From the cell containing the given text, extract its center point as [x, y] coordinate. 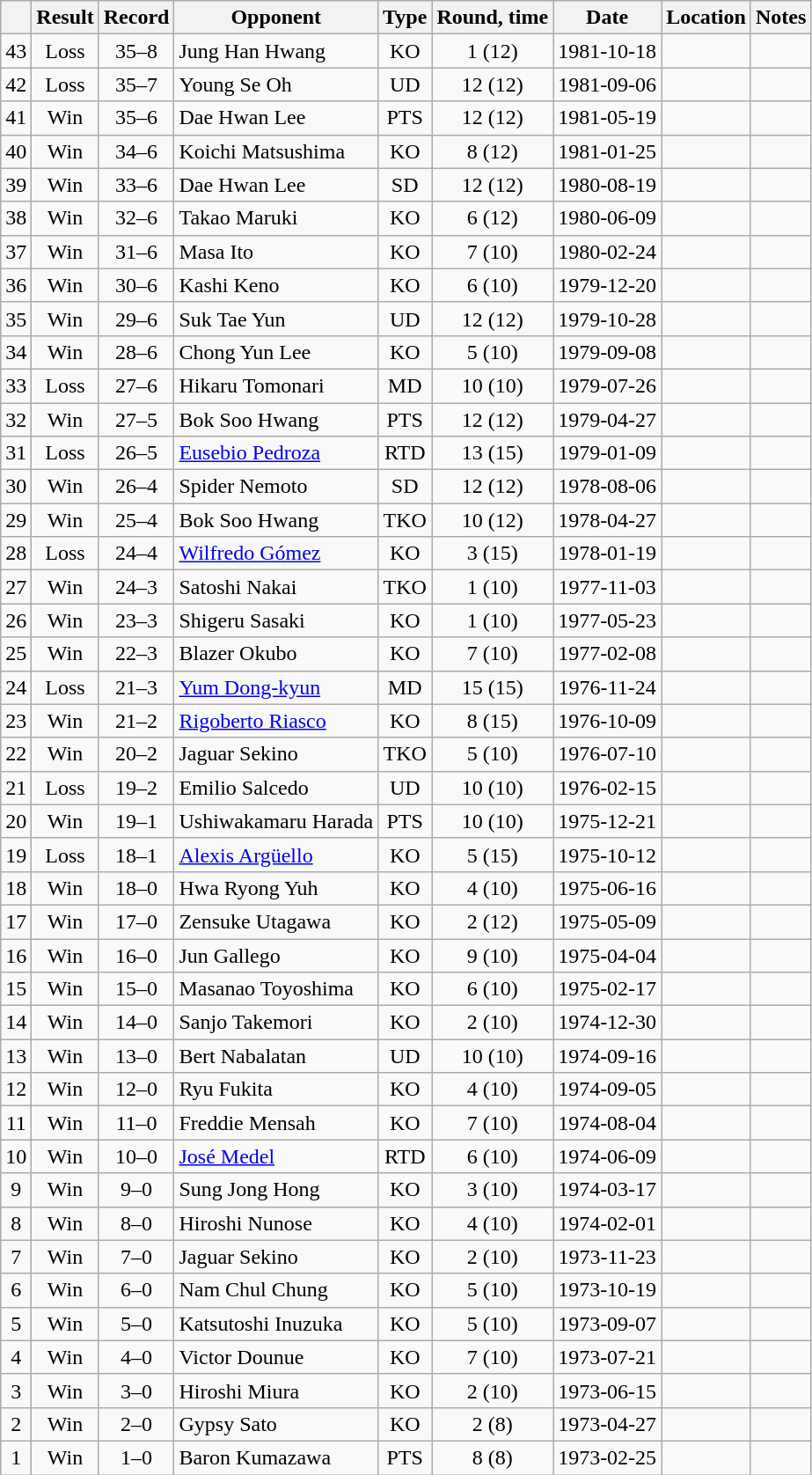
10 [16, 1156]
Yum Dong-kyun [276, 687]
Young Se Oh [276, 84]
1–0 [136, 1457]
Masanao Toyoshima [276, 989]
1981-05-19 [607, 118]
30–6 [136, 285]
21 [16, 788]
9 [16, 1190]
19–2 [136, 788]
Opponent [276, 18]
1978-01-19 [607, 554]
15 [16, 989]
35–6 [136, 118]
31–6 [136, 252]
12 [16, 1090]
Round, time [493, 18]
Date [607, 18]
5 [16, 1324]
23–3 [136, 620]
Masa Ito [276, 252]
20 [16, 821]
Ushiwakamaru Harada [276, 821]
1977-11-03 [607, 587]
Emilio Salcedo [276, 788]
14–0 [136, 1023]
37 [16, 252]
26–5 [136, 453]
5 (15) [493, 855]
27–5 [136, 420]
12–0 [136, 1090]
1973-07-21 [607, 1357]
3 (10) [493, 1190]
Record [136, 18]
29–6 [136, 319]
1980-06-09 [607, 218]
1979-09-08 [607, 352]
34 [16, 352]
23 [16, 721]
41 [16, 118]
1973-10-19 [607, 1290]
3 (15) [493, 554]
Suk Tae Yun [276, 319]
3–0 [136, 1391]
36 [16, 285]
1 (12) [493, 51]
1978-04-27 [607, 520]
39 [16, 185]
13 (15) [493, 453]
34–6 [136, 151]
Sanjo Takemori [276, 1023]
21–3 [136, 687]
40 [16, 151]
11–0 [136, 1123]
2 (12) [493, 921]
1975-10-12 [607, 855]
Zensuke Utagawa [276, 921]
9–0 [136, 1190]
1974-09-05 [607, 1090]
16 [16, 955]
Takao Maruki [276, 218]
1981-09-06 [607, 84]
Type [405, 18]
1980-02-24 [607, 252]
1974-03-17 [607, 1190]
José Medel [276, 1156]
19–1 [136, 821]
22–3 [136, 654]
26 [16, 620]
1974-09-16 [607, 1056]
32–6 [136, 218]
24–3 [136, 587]
8 (8) [493, 1457]
Satoshi Nakai [276, 587]
2–0 [136, 1424]
Hwa Ryong Yuh [276, 888]
1974-02-01 [607, 1223]
Wilfredo Gómez [276, 554]
1979-01-09 [607, 453]
Result [65, 18]
15–0 [136, 989]
21–2 [136, 721]
28 [16, 554]
24–4 [136, 554]
11 [16, 1123]
Jun Gallego [276, 955]
1975-02-17 [607, 989]
Gypsy Sato [276, 1424]
6–0 [136, 1290]
19 [16, 855]
31 [16, 453]
43 [16, 51]
29 [16, 520]
1979-04-27 [607, 420]
1975-04-04 [607, 955]
Koichi Matsushima [276, 151]
Freddie Mensah [276, 1123]
8 (15) [493, 721]
35 [16, 319]
Notes [780, 18]
1977-05-23 [607, 620]
1979-07-26 [607, 385]
Kashi Keno [276, 285]
18 [16, 888]
2 [16, 1424]
20–2 [136, 754]
6 [16, 1290]
32 [16, 420]
18–0 [136, 888]
13–0 [136, 1056]
1976-10-09 [607, 721]
1 [16, 1457]
Jung Han Hwang [276, 51]
Nam Chul Chung [276, 1290]
Chong Yun Lee [276, 352]
7–0 [136, 1257]
1974-08-04 [607, 1123]
15 (15) [493, 687]
33 [16, 385]
1978-08-06 [607, 487]
17 [16, 921]
18–1 [136, 855]
Bert Nabalatan [276, 1056]
Hikaru Tomonari [276, 385]
Alexis Argüello [276, 855]
4–0 [136, 1357]
13 [16, 1056]
1973-11-23 [607, 1257]
Sung Jong Hong [276, 1190]
1979-10-28 [607, 319]
1976-02-15 [607, 788]
1973-06-15 [607, 1391]
1974-06-09 [607, 1156]
35–7 [136, 84]
35–8 [136, 51]
16–0 [136, 955]
1975-12-21 [607, 821]
1981-10-18 [607, 51]
Rigoberto Riasco [276, 721]
1973-04-27 [607, 1424]
8–0 [136, 1223]
25–4 [136, 520]
Ryu Fukita [276, 1090]
Shigeru Sasaki [276, 620]
Hiroshi Miura [276, 1391]
1974-12-30 [607, 1023]
38 [16, 218]
2 (8) [493, 1424]
1977-02-08 [607, 654]
4 [16, 1357]
6 (12) [493, 218]
1973-09-07 [607, 1324]
1981-01-25 [607, 151]
1976-07-10 [607, 754]
33–6 [136, 185]
8 (12) [493, 151]
7 [16, 1257]
17–0 [136, 921]
Katsutoshi Inuzuka [276, 1324]
9 (10) [493, 955]
1980-08-19 [607, 185]
Spider Nemoto [276, 487]
25 [16, 654]
1975-05-09 [607, 921]
10–0 [136, 1156]
10 (12) [493, 520]
Baron Kumazawa [276, 1457]
Blazer Okubo [276, 654]
22 [16, 754]
27 [16, 587]
42 [16, 84]
1975-06-16 [607, 888]
3 [16, 1391]
1973-02-25 [607, 1457]
Hiroshi Nunose [276, 1223]
1976-11-24 [607, 687]
26–4 [136, 487]
Eusebio Pedroza [276, 453]
30 [16, 487]
14 [16, 1023]
Victor Dounue [276, 1357]
Location [706, 18]
27–6 [136, 385]
8 [16, 1223]
28–6 [136, 352]
24 [16, 687]
5–0 [136, 1324]
1979-12-20 [607, 285]
